For the text-containing cell, return its midpoint in [x, y] coordinate format. 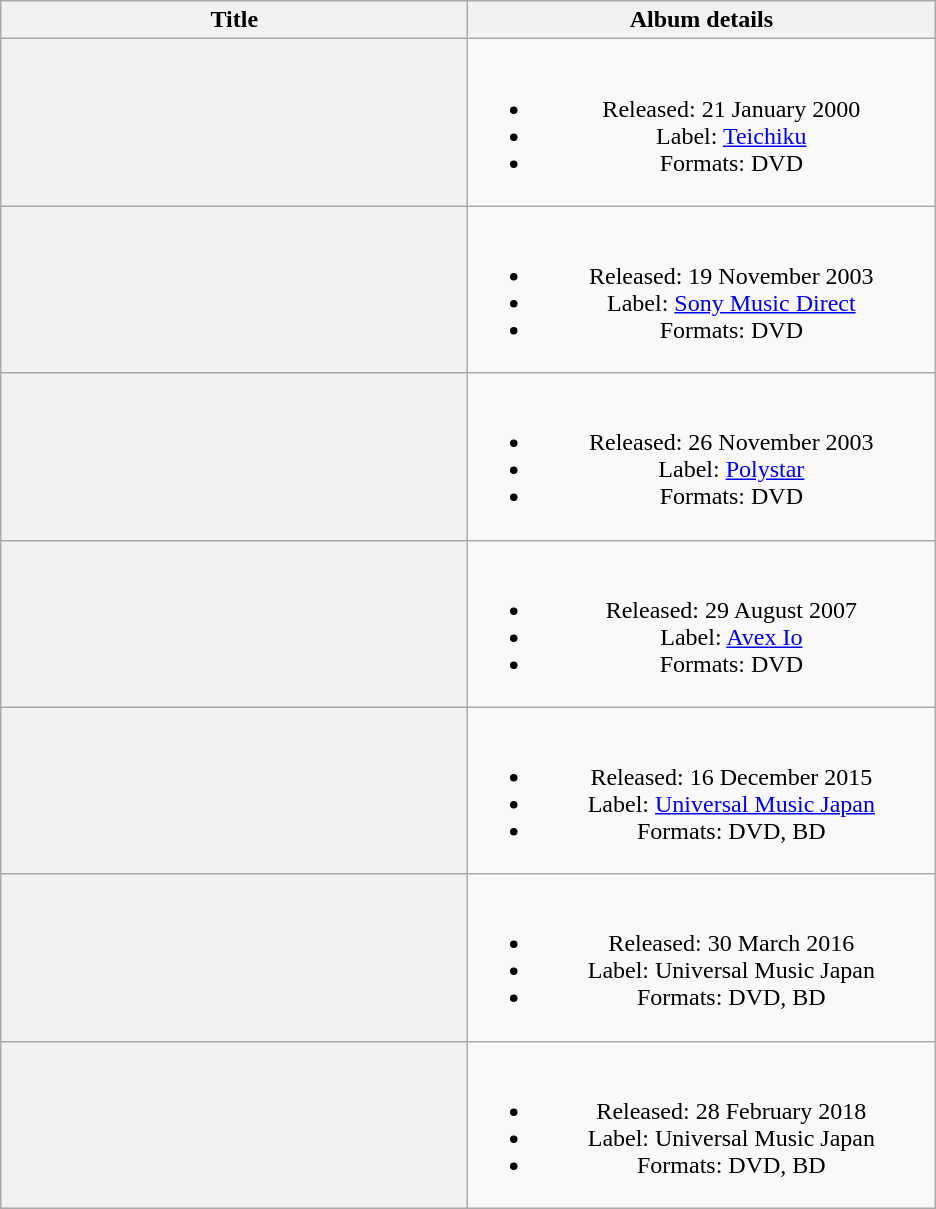
Released: 29 August 2007Label: Avex IoFormats: DVD [702, 624]
Released: 28 February 2018Label: Universal Music JapanFormats: DVD, BD [702, 1124]
Title [234, 20]
Released: 21 January 2000Label: TeichikuFormats: DVD [702, 122]
Released: 30 March 2016Label: Universal Music JapanFormats: DVD, BD [702, 958]
Released: 19 November 2003Label: Sony Music DirectFormats: DVD [702, 290]
Released: 16 December 2015Label: Universal Music JapanFormats: DVD, BD [702, 790]
Released: 26 November 2003Label: PolystarFormats: DVD [702, 456]
Album details [702, 20]
